From the cell containing the given text, extract its center point as [x, y] coordinate. 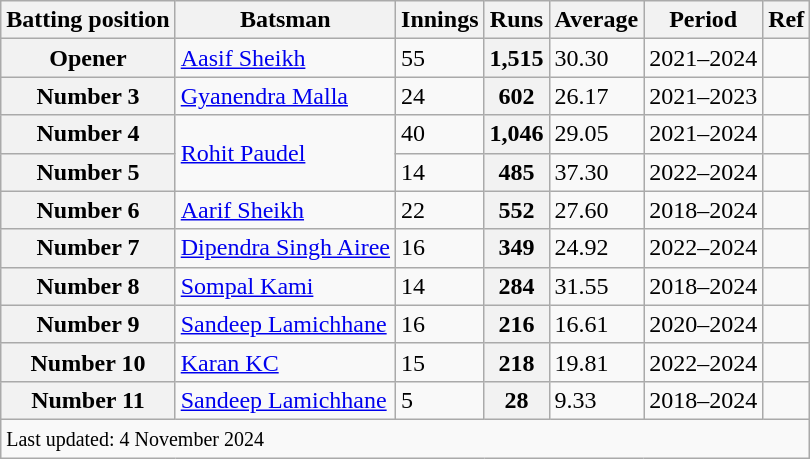
Number 3 [88, 96]
28 [516, 400]
Karan KC [285, 362]
Number 11 [88, 400]
Opener [88, 58]
Number 7 [88, 248]
216 [516, 324]
Sompal Kami [285, 286]
2020–2024 [704, 324]
9.33 [596, 400]
37.30 [596, 172]
Number 4 [88, 134]
27.60 [596, 210]
24.92 [596, 248]
Last updated: 4 November 2024 [406, 438]
Dipendra Singh Airee [285, 248]
Number 8 [88, 286]
Rohit Paudel [285, 153]
485 [516, 172]
1,046 [516, 134]
30.30 [596, 58]
29.05 [596, 134]
55 [440, 58]
1,515 [516, 58]
16.61 [596, 324]
Innings [440, 20]
284 [516, 286]
Ref [786, 20]
Batsman [285, 20]
40 [440, 134]
31.55 [596, 286]
Gyanendra Malla [285, 96]
22 [440, 210]
Runs [516, 20]
602 [516, 96]
19.81 [596, 362]
Number 5 [88, 172]
26.17 [596, 96]
Number 10 [88, 362]
Aarif Sheikh [285, 210]
349 [516, 248]
Average [596, 20]
Period [704, 20]
5 [440, 400]
Aasif Sheikh [285, 58]
24 [440, 96]
15 [440, 362]
Number 6 [88, 210]
Batting position [88, 20]
2021–2023 [704, 96]
Number 9 [88, 324]
552 [516, 210]
218 [516, 362]
